Pinpoint the cell where the given text exists, returning its [X, Y] midpoint coordinate. 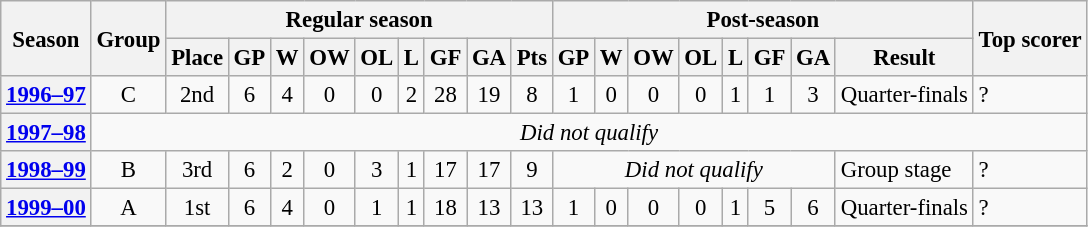
1997–98 [46, 133]
Group [128, 38]
Regular season [359, 20]
19 [490, 95]
2nd [197, 95]
1996–97 [46, 95]
5 [769, 208]
C [128, 95]
1999–00 [46, 208]
Pts [532, 58]
Result [904, 58]
Group stage [904, 170]
1998–99 [46, 170]
3rd [197, 170]
A [128, 208]
B [128, 170]
Place [197, 58]
28 [445, 95]
9 [532, 170]
Season [46, 38]
1st [197, 208]
Top scorer [1030, 38]
Post-season [762, 20]
18 [445, 208]
8 [532, 95]
